Capture the cell that displays the provided text and extract its [X, Y] central coordinate. 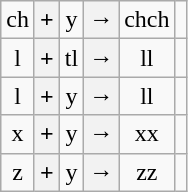
zz [147, 172]
ch [18, 20]
z [18, 172]
x [18, 134]
xx [147, 134]
tl [71, 58]
chch [147, 20]
